Locate the cell with the specified text and output its (X, Y) center coordinate. 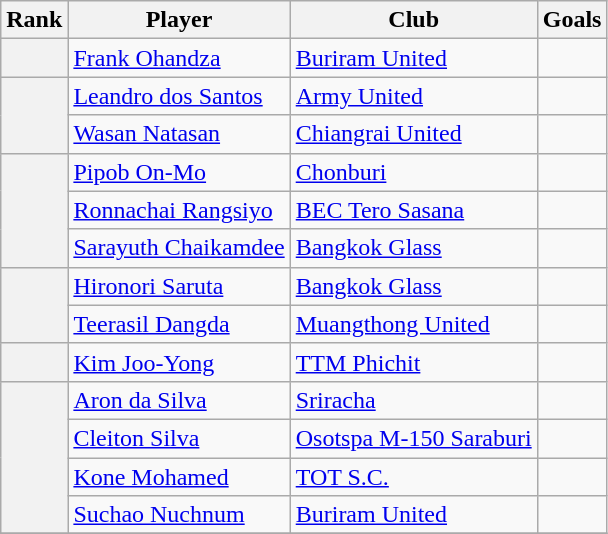
Aron da Silva (179, 400)
Pipob On-Mo (179, 172)
Teerasil Dangda (179, 324)
Goals (572, 20)
Rank (34, 20)
TOT S.C. (414, 477)
Muangthong United (414, 324)
Kone Mohamed (179, 477)
Army United (414, 96)
Suchao Nuchnum (179, 515)
Kim Joo-Yong (179, 362)
Leandro dos Santos (179, 96)
Cleiton Silva (179, 438)
Osotspa M-150 Saraburi (414, 438)
Wasan Natasan (179, 134)
TTM Phichit (414, 362)
Hironori Saruta (179, 286)
BEC Tero Sasana (414, 210)
Sarayuth Chaikamdee (179, 248)
Sriracha (414, 400)
Club (414, 20)
Frank Ohandza (179, 58)
Chonburi (414, 172)
Chiangrai United (414, 134)
Ronnachai Rangsiyo (179, 210)
Player (179, 20)
